Scan for the cell matching the given text and deliver its [X, Y] coordinate at center. 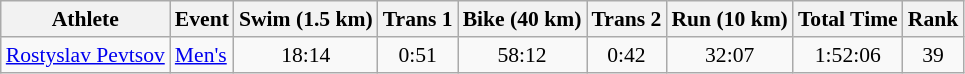
0:51 [418, 55]
Rank [934, 19]
Trans 1 [418, 19]
Trans 2 [626, 19]
32:07 [729, 55]
Total Time [848, 19]
Run (10 km) [729, 19]
Athlete [86, 19]
1:52:06 [848, 55]
39 [934, 55]
Event [202, 19]
Swim (1.5 km) [306, 19]
Bike (40 km) [522, 19]
58:12 [522, 55]
18:14 [306, 55]
0:42 [626, 55]
Rostyslav Pevtsov [86, 55]
Men's [202, 55]
